Pinpoint the cell where the given text exists, returning its (x, y) midpoint coordinate. 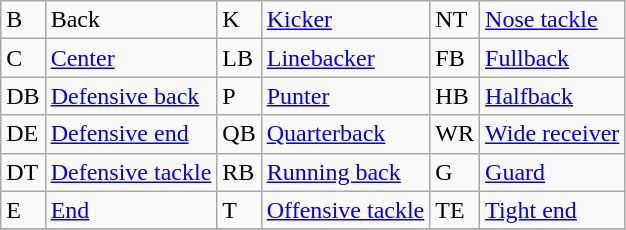
G (455, 172)
Defensive end (131, 134)
FB (455, 58)
Offensive tackle (346, 210)
Wide receiver (552, 134)
End (131, 210)
TE (455, 210)
Kicker (346, 20)
Quarterback (346, 134)
Guard (552, 172)
C (23, 58)
Defensive tackle (131, 172)
Back (131, 20)
LB (239, 58)
NT (455, 20)
Halfback (552, 96)
WR (455, 134)
Linebacker (346, 58)
Nose tackle (552, 20)
P (239, 96)
Running back (346, 172)
QB (239, 134)
K (239, 20)
E (23, 210)
T (239, 210)
RB (239, 172)
Tight end (552, 210)
DE (23, 134)
Punter (346, 96)
DB (23, 96)
DT (23, 172)
Defensive back (131, 96)
B (23, 20)
Fullback (552, 58)
Center (131, 58)
HB (455, 96)
